For the text-containing cell, return its midpoint in (x, y) coordinate format. 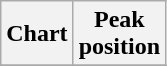
Chart (37, 34)
Peakposition (119, 34)
